Capture the cell that displays the provided text and extract its (X, Y) central coordinate. 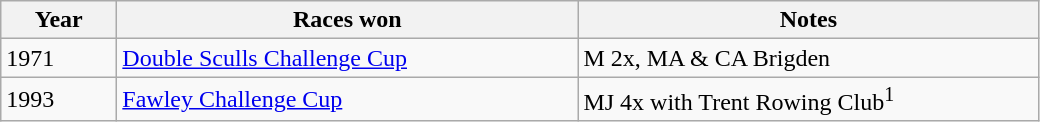
Year (59, 20)
1971 (59, 58)
Notes (808, 20)
M 2x, MA & CA Brigden (808, 58)
1993 (59, 100)
Fawley Challenge Cup (348, 100)
Races won (348, 20)
Double Sculls Challenge Cup (348, 58)
MJ 4x with Trent Rowing Club1 (808, 100)
